Pinpoint the cell where the given text exists, returning its [x, y] midpoint coordinate. 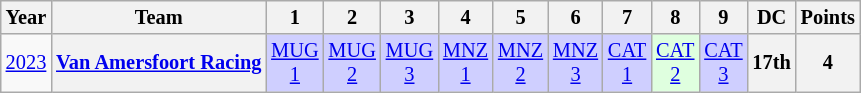
CAT2 [675, 63]
Year [26, 17]
Points [828, 17]
Van Amersfoort Racing [158, 63]
2 [352, 17]
MUG1 [294, 63]
DC [772, 17]
MNZ2 [520, 63]
1 [294, 17]
MNZ1 [466, 63]
MUG3 [410, 63]
17th [772, 63]
3 [410, 17]
MNZ3 [576, 63]
CAT1 [627, 63]
6 [576, 17]
9 [723, 17]
MUG2 [352, 63]
7 [627, 17]
Team [158, 17]
2023 [26, 63]
5 [520, 17]
CAT3 [723, 63]
8 [675, 17]
